Detect which cell encompasses the target text, then output its [X, Y] center coordinate. 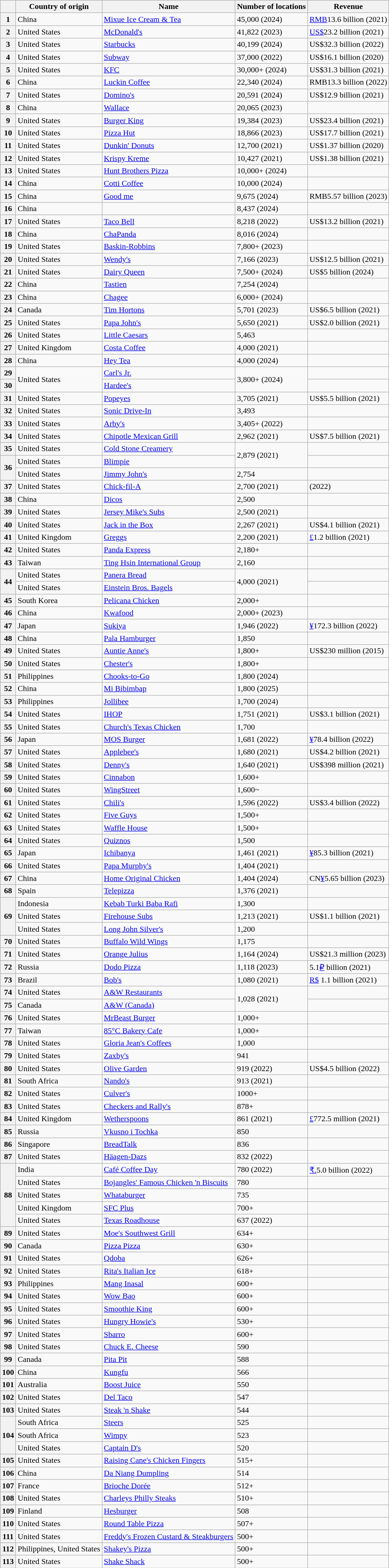
101 [8, 1385]
112 [8, 1549]
20,591 (2024) [271, 95]
₹.5.0 billion (2022) [348, 1170]
7,166 (2023) [271, 259]
24 [8, 310]
75 [8, 1005]
7,800+ (2023) [271, 247]
92 [8, 1271]
Blimpie [169, 461]
2,000+ (2023) [271, 613]
Panera Bread [169, 575]
5,701 (2023) [271, 310]
Dunkin' Donuts [169, 145]
Olive Garden [169, 1068]
Pizza Pizza [169, 1246]
20 [8, 259]
1,200 [271, 929]
103 [8, 1410]
62 [8, 815]
Home Original Chicken [169, 878]
Tastien [169, 284]
US$1.38 billion (2021) [348, 158]
37,000 (2022) [271, 57]
878+ [271, 1106]
Taco Bell [169, 221]
91 [8, 1258]
21 [8, 272]
McDonald's [169, 32]
1,213 (2021) [271, 916]
Shakey's Pizza [169, 1549]
1,946 (2022) [271, 626]
Hardee's [169, 386]
544 [271, 1410]
42 [8, 550]
Smoothie King [169, 1309]
832 (2022) [271, 1157]
507+ [271, 1524]
Steak 'n Shake [169, 1410]
850 [271, 1132]
64 [8, 840]
MrBeast Burger [169, 1018]
110 [8, 1524]
16 [8, 209]
BreadTalk [169, 1144]
2,700 (2021) [271, 487]
Hungry Howie's [169, 1321]
8,437 (2024) [271, 209]
6,000+ (2024) [271, 297]
7 [8, 95]
61 [8, 803]
700+ [271, 1208]
41 [8, 537]
4,000 (2024) [271, 360]
525 [271, 1423]
Charleys Philly Steaks [169, 1498]
US$2.0 billion (2021) [348, 322]
72 [8, 967]
Wendy's [169, 259]
11 [8, 145]
56 [8, 739]
1,404 (2021) [271, 866]
85°C Bakery Cafe [169, 1030]
Chooks-to-Go [169, 676]
Chick-fil-A [169, 487]
60 [8, 790]
780 (2022) [271, 1170]
1,800 (2024) [271, 676]
US$13.2 billion (2021) [348, 221]
US$31.3 billion (2021) [348, 70]
Indonesia [59, 903]
Domino's [169, 95]
Bojangles' Famous Chicken 'n Biscuits [169, 1183]
39 [8, 512]
Jollibee [169, 701]
A&W Restaurants [169, 992]
8,218 (2022) [271, 221]
2,267 (2021) [271, 524]
Shake Shack [169, 1561]
105 [8, 1460]
12 [8, 158]
51 [8, 676]
70 [8, 941]
86 [8, 1144]
46 [8, 613]
Café Coffee Day [169, 1170]
US$6.5 billion (2021) [348, 310]
36 [8, 468]
US$3.1 billion (2021) [348, 714]
US$12.5 billion (2021) [348, 259]
1,376 (2021) [271, 891]
Raising Cane's Chicken Fingers [169, 1460]
Chester's [169, 664]
RMB5.57 billion (2023) [348, 196]
1,596 (2022) [271, 803]
919 (2022) [271, 1068]
9,675 (2024) [271, 196]
Brazil [59, 980]
102 [8, 1397]
Bob's [169, 980]
93 [8, 1284]
941 [271, 1056]
836 [271, 1144]
33 [8, 424]
547 [271, 1397]
IHOP [169, 714]
Culver's [169, 1094]
5.1₽ billion (2021) [348, 967]
US$16.1 billion (2020) [348, 57]
3 [8, 44]
US$12.9 billion (2021) [348, 95]
Freddy's Frozen Custard & Steakburgers [169, 1536]
2 [8, 32]
Ting Hsin International Group [169, 563]
100 [8, 1372]
94 [8, 1296]
512+ [271, 1486]
1,640 (2021) [271, 764]
Steers [169, 1423]
12,700 (2021) [271, 145]
Chuck E. Cheese [169, 1347]
79 [8, 1056]
108 [8, 1498]
US$4.1 billion (2021) [348, 524]
90 [8, 1246]
Wetherspoons [169, 1119]
Kebab Turki Baba Rafi [169, 903]
76 [8, 1018]
98 [8, 1347]
25 [8, 322]
Costa Coffee [169, 348]
(2022) [348, 487]
1,850 [271, 638]
58 [8, 764]
Arby's [169, 424]
63 [8, 828]
53 [8, 701]
10,000+ (2024) [271, 171]
£772.5 million (2021) [348, 1119]
Carl's Jr. [169, 373]
111 [8, 1536]
27 [8, 348]
82 [8, 1094]
3,405+ (2022) [271, 424]
1,461 (2021) [271, 853]
9 [8, 120]
73 [8, 980]
28 [8, 360]
7,254 (2024) [271, 284]
US$5 billion (2024) [348, 272]
44 [8, 582]
MOS Burger [169, 739]
29 [8, 373]
1,751 (2021) [271, 714]
78 [8, 1043]
Jack in the Box [169, 524]
1,700 [271, 727]
Häagen-Dazs [169, 1157]
54 [8, 714]
37 [8, 487]
Sbarro [169, 1334]
Hesburger [169, 1511]
48 [8, 638]
Boost Juice [169, 1385]
49 [8, 651]
45,000 (2024) [271, 19]
Hey Tea [169, 360]
Auntie Anne's [169, 651]
Starbucks [169, 44]
US$23.4 billion (2021) [348, 120]
Pala Hamburger [169, 638]
10,427 (2021) [271, 158]
£1.2 billion (2021) [348, 537]
Gloria Jean's Coffees [169, 1043]
Wallace [169, 108]
US$398 million (2021) [348, 764]
65 [8, 853]
Nando's [169, 1081]
5,463 [271, 335]
Wimpy [169, 1435]
10,000 (2024) [271, 184]
Einstein Bros. Bagels [169, 588]
515+ [271, 1460]
Dairy Queen [169, 272]
Greggs [169, 537]
2,200 (2021) [271, 537]
1,600~ [271, 790]
10 [8, 133]
550 [271, 1385]
Subway [169, 57]
Quiznos [169, 840]
Moe's Southwest Grill [169, 1233]
8 [8, 108]
19,384 (2023) [271, 120]
913 (2021) [271, 1081]
2,500 [271, 499]
Jersey Mike's Subs [169, 512]
Mixue Ice Cream & Tea [169, 19]
3,800+ (2024) [271, 379]
530+ [271, 1321]
Cinnabon [169, 777]
81 [8, 1081]
1,300 [271, 903]
1,118 (2023) [271, 967]
2,000+ [271, 600]
Round Table Pizza [169, 1524]
83 [8, 1106]
8,016 (2024) [271, 234]
19 [8, 247]
637 (2022) [271, 1220]
52 [8, 689]
71 [8, 954]
Denny's [169, 764]
Chagee [169, 297]
22 [8, 284]
Rita's Italian Ice [169, 1271]
Applebee's [169, 752]
69 [8, 916]
A&W (Canada) [169, 1005]
2,962 (2021) [271, 436]
Da Niang Dumpling [169, 1473]
Luckin Coffee [169, 82]
89 [8, 1233]
Popeyes [169, 398]
SFC Plus [169, 1208]
1,164 (2024) [271, 954]
3,705 (2021) [271, 398]
1,700 (2024) [271, 701]
Mi Bibimbap [169, 689]
2,500 (2021) [271, 512]
Country of origin [59, 7]
106 [8, 1473]
20,065 (2023) [271, 108]
Firehouse Subs [169, 916]
US$230 million (2015) [348, 651]
Hunt Brothers Pizza [169, 171]
Church's Texas Chicken [169, 727]
99 [8, 1359]
Waffle House [169, 828]
43 [8, 563]
India [59, 1170]
26 [8, 335]
Name [169, 7]
US$1.37 billion (2020) [348, 145]
Sonic Drive-In [169, 411]
1,175 [271, 941]
566 [271, 1372]
4 [8, 57]
R$ 1.1 billion (2021) [348, 980]
18 [8, 234]
RMB13.3 billion (2022) [348, 82]
32 [8, 411]
514 [271, 1473]
Buffalo Wild Wings [169, 941]
Philippines, United States [59, 1549]
ChaPanda [169, 234]
1,680 (2021) [271, 752]
US$3.4 billion (2022) [348, 803]
47 [8, 626]
US$4.5 billion (2022) [348, 1068]
735 [271, 1195]
Del Taco [169, 1397]
Australia [59, 1385]
618+ [271, 1271]
1,028 (2021) [271, 999]
Panda Express [169, 550]
113 [8, 1561]
630+ [271, 1246]
23 [8, 297]
Tim Hortons [169, 310]
1,681 (2022) [271, 739]
Pizza Hut [169, 133]
RMB13.6 billion (2021) [348, 19]
Qdoba [169, 1258]
Papa John's [169, 322]
Kungfu [169, 1372]
5 [8, 70]
Revenue [348, 7]
Mang Inasal [169, 1284]
50 [8, 664]
57 [8, 752]
18,866 (2023) [271, 133]
41,822 (2023) [271, 32]
34 [8, 436]
7,500+ (2024) [271, 272]
Sukiya [169, 626]
US$1.1 billion (2021) [348, 916]
Whataburger [169, 1195]
US$21.3 million (2023) [348, 954]
38 [8, 499]
14 [8, 184]
1 [8, 19]
5,650 (2021) [271, 322]
Little Caesars [169, 335]
15 [8, 196]
22,340 (2024) [271, 82]
Telepizza [169, 891]
Long John Silver's [169, 929]
1000+ [271, 1094]
1,800 (2025) [271, 689]
Vkusno i Tochka [169, 1132]
67 [8, 878]
626+ [271, 1258]
109 [8, 1511]
107 [8, 1486]
¥172.3 billion (2022) [348, 626]
6 [8, 82]
Krispy Kreme [169, 158]
77 [8, 1030]
31 [8, 398]
40 [8, 524]
1,080 (2021) [271, 980]
¥78.4 billion (2022) [348, 739]
74 [8, 992]
40,199 (2024) [271, 44]
US$23.2 billion (2021) [348, 32]
861 (2021) [271, 1119]
Pelicana Chicken [169, 600]
1,500 [271, 840]
Brioche Dorée [169, 1486]
2,754 [271, 474]
68 [8, 891]
780 [271, 1183]
KFC [169, 70]
Cold Stone Creamery [169, 449]
35 [8, 449]
Jimmy John's [169, 474]
WingStreet [169, 790]
634+ [271, 1233]
US$7.5 billion (2021) [348, 436]
Singapore [59, 1144]
66 [8, 866]
590 [271, 1347]
1,404 (2024) [271, 878]
Captain D's [169, 1448]
CN¥5.65 billion (2023) [348, 878]
Wow Bao [169, 1296]
France [59, 1486]
45 [8, 600]
Five Guys [169, 815]
Orange Julius [169, 954]
3,493 [271, 411]
Spain [59, 891]
US$5.5 billion (2021) [348, 398]
2,180+ [271, 550]
97 [8, 1334]
520 [271, 1448]
2,879 (2021) [271, 455]
Zaxby's [169, 1056]
2,160 [271, 563]
59 [8, 777]
Chipotle Mexican Grill [169, 436]
523 [271, 1435]
104 [8, 1435]
17 [8, 221]
US$32.3 billion (2022) [348, 44]
Number of locations [271, 7]
Kwafood [169, 613]
Chili's [169, 803]
80 [8, 1068]
1,600+ [271, 777]
Texas Roadhouse [169, 1220]
Dodo Pizza [169, 967]
96 [8, 1321]
88 [8, 1195]
Papa Murphy's [169, 866]
Burger King [169, 120]
Finland [59, 1511]
Good me [169, 196]
588 [271, 1359]
Ichibanya [169, 853]
US$17.7 billion (2021) [348, 133]
85 [8, 1132]
55 [8, 727]
13 [8, 171]
508 [271, 1511]
¥85.3 billion (2021) [348, 853]
South Korea [59, 600]
1,000 [271, 1043]
95 [8, 1309]
30,000+ (2024) [271, 70]
30 [8, 386]
Baskin-Robbins [169, 247]
Cotti Coffee [169, 184]
Dicos [169, 499]
US$4.2 billion (2021) [348, 752]
Checkers and Rally's [169, 1106]
510+ [271, 1498]
84 [8, 1119]
87 [8, 1157]
Pita Pit [169, 1359]
